Output the (x, y) coordinate of the center of the cell containing the given text.  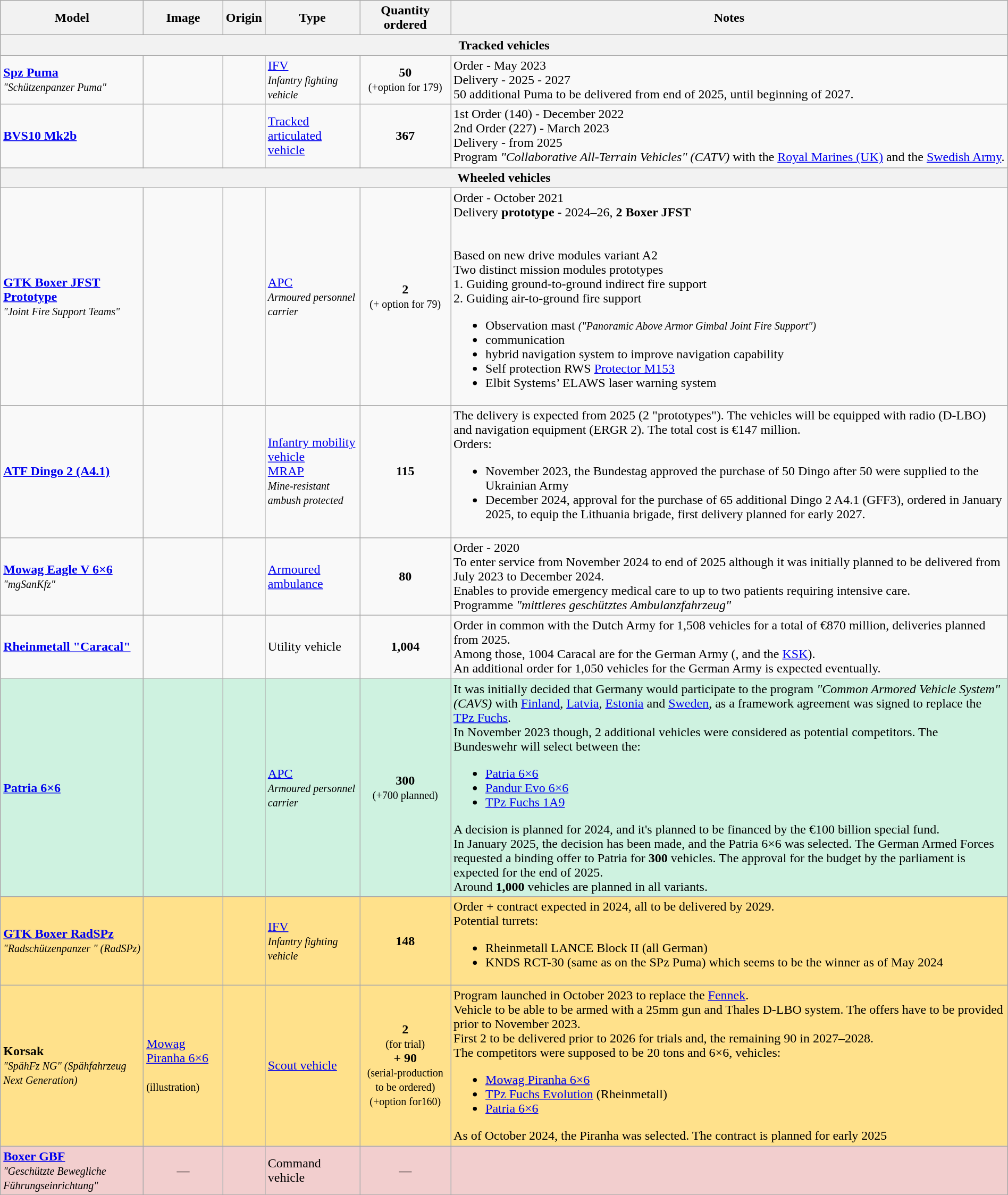
Tracked vehicles (504, 45)
1,004 (405, 646)
Patria 6×6 (72, 787)
Infantry mobility vehicleMRAPMine-resistant ambush protected (313, 472)
Boxer GBF"Geschützte Bewegliche Führungseinrichtung" (72, 1171)
GTK Boxer RadSPz"Radschützenpanzer " (RadSPz) (72, 941)
300(+700 planned) (405, 787)
148 (405, 941)
Model (72, 18)
367 (405, 136)
Origin (243, 18)
Type (313, 18)
80 (405, 576)
Korsak"SpähFz NG" (Spähfahrzeug Next Generation) (72, 1065)
Utility vehicle (313, 646)
GTK Boxer JFST Prototype"Joint Fire Support Teams" (72, 297)
ATF Dingo 2 (A4.1) (72, 472)
Mowag Piranha 6×6(illustration) (183, 1065)
Tracked articulated vehicle (313, 136)
Wheeled vehicles (504, 178)
50(+option for 179) (405, 80)
115 (405, 472)
Image (183, 18)
Quantity ordered (405, 18)
2(for trial)+ 90(serial-production to be ordered)(+option for160) (405, 1065)
Order - May 2023Delivery - 2025 - 202750 additional Puma to be delivered from end of 2025, until beginning of 2027. (729, 80)
Spz Puma"Schützenpanzer Puma" (72, 80)
Armoured ambulance (313, 576)
2(+ option for 79) (405, 297)
Notes (729, 18)
Rheinmetall "Caracal" (72, 646)
BVS10 Mk2b (72, 136)
Command vehicle (313, 1171)
Mowag Eagle V 6×6"mgSanKfz" (72, 576)
Scout vehicle (313, 1065)
